Determine the [X, Y] coordinate at the center of the cell enclosing the given text.  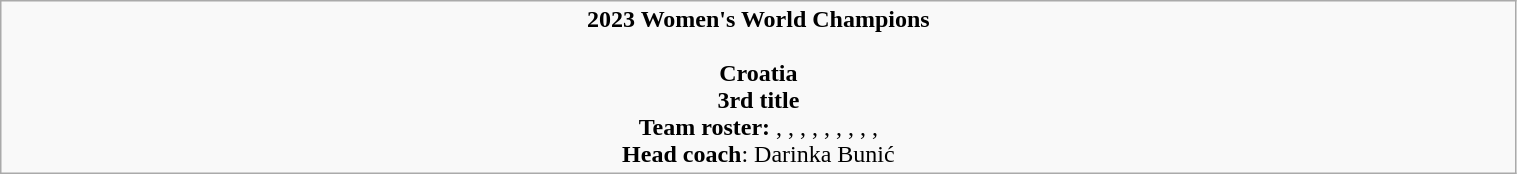
2023 Women's World ChampionsCroatia3rd titleTeam roster: , , , , , , , , , Head coach: Darinka Bunić [758, 88]
